Locate the cell with the specified text and output its [X, Y] center coordinate. 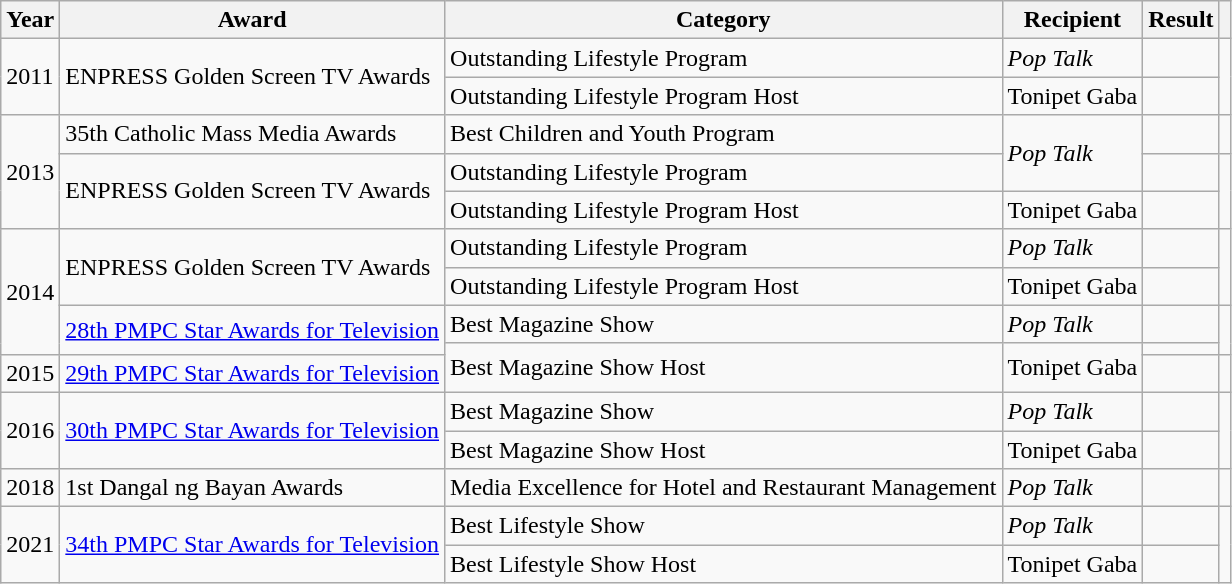
Best Children and Youth Program [724, 134]
Best Lifestyle Show Host [724, 564]
2016 [30, 430]
Award [252, 20]
2021 [30, 545]
29th PMPC Star Awards for Television [252, 373]
35th Catholic Mass Media Awards [252, 134]
2014 [30, 292]
2011 [30, 77]
2013 [30, 172]
Result [1181, 20]
Category [724, 20]
2015 [30, 373]
Media Excellence for Hotel and Restaurant Management [724, 488]
28th PMPC Star Awards for Television [252, 330]
Best Lifestyle Show [724, 526]
34th PMPC Star Awards for Television [252, 545]
Year [30, 20]
30th PMPC Star Awards for Television [252, 430]
1st Dangal ng Bayan Awards [252, 488]
2018 [30, 488]
Recipient [1072, 20]
